Search for the cell housing the specified text and yield its [x, y] center coordinate. 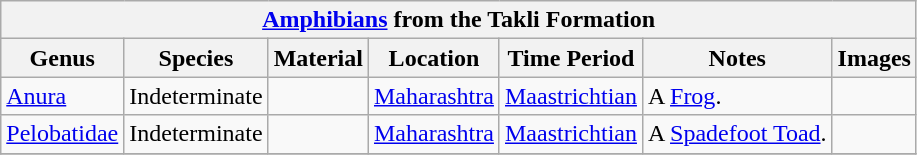
Location [434, 58]
Pelobatidae [62, 134]
A Spadefoot Toad. [737, 134]
Time Period [570, 58]
A Frog. [737, 96]
Images [874, 58]
Material [318, 58]
Amphibians from the Takli Formation [459, 20]
Genus [62, 58]
Notes [737, 58]
Species [196, 58]
Anura [62, 96]
